Detect which cell encompasses the target text, then output its (x, y) center coordinate. 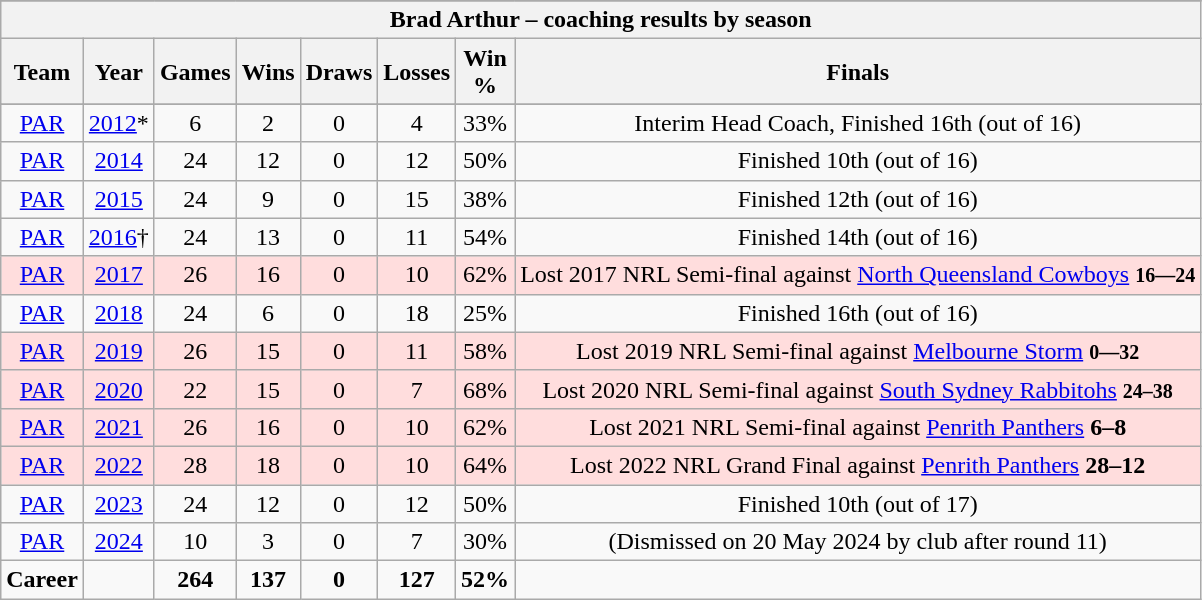
(Dismissed on 20 May 2024 by club after round 11) (858, 542)
127 (417, 580)
Team (42, 72)
2024 (118, 542)
Games (195, 72)
Lost 2020 NRL Semi-final against South Sydney Rabbitohs 24–38 (858, 389)
64% (486, 465)
Career (42, 580)
58% (486, 351)
33% (486, 123)
2017 (118, 275)
28 (195, 465)
264 (195, 580)
Losses (417, 72)
2014 (118, 161)
2019 (118, 351)
Wins (268, 72)
Finished 10th (out of 17) (858, 503)
Finished 14th (out of 16) (858, 237)
2015 (118, 199)
Finals (858, 72)
2016† (118, 237)
30% (486, 542)
Lost 2017 NRL Semi-final against North Queensland Cowboys 16—24 (858, 275)
Finished 10th (out of 16) (858, 161)
2 (268, 123)
9 (268, 199)
2022 (118, 465)
Lost 2019 NRL Semi-final against Melbourne Storm 0—32 (858, 351)
54% (486, 237)
137 (268, 580)
2023 (118, 503)
Brad Arthur – coaching results by season (601, 20)
2018 (118, 313)
3 (268, 542)
2021 (118, 427)
Win % (486, 72)
25% (486, 313)
Year (118, 72)
Lost 2022 NRL Grand Final against Penrith Panthers 28–12 (858, 465)
Finished 12th (out of 16) (858, 199)
Interim Head Coach, Finished 16th (out of 16) (858, 123)
52% (486, 580)
2012* (118, 123)
2020 (118, 389)
68% (486, 389)
13 (268, 237)
4 (417, 123)
22 (195, 389)
Finished 16th (out of 16) (858, 313)
Lost 2021 NRL Semi-final against Penrith Panthers 6–8 (858, 427)
38% (486, 199)
Draws (339, 72)
